Detect which cell encompasses the target text, then output its (x, y) center coordinate. 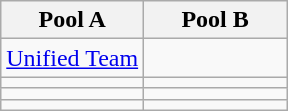
Unified Team (72, 58)
Pool A (72, 20)
Pool B (216, 20)
